Provide the (X, Y) coordinate of the cell's center where the given text is located.  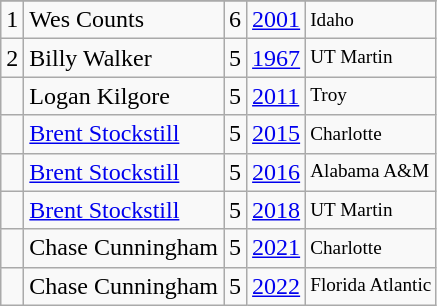
2018 (276, 210)
Florida Atlantic (371, 286)
Idaho (371, 20)
Alabama A&M (371, 172)
6 (236, 20)
Billy Walker (124, 58)
1967 (276, 58)
2015 (276, 134)
2022 (276, 286)
1 (12, 20)
Logan Kilgore (124, 96)
2021 (276, 248)
2001 (276, 20)
Troy (371, 96)
Wes Counts (124, 20)
2011 (276, 96)
2 (12, 58)
2016 (276, 172)
